Scan for the cell matching the given text and deliver its (x, y) coordinate at center. 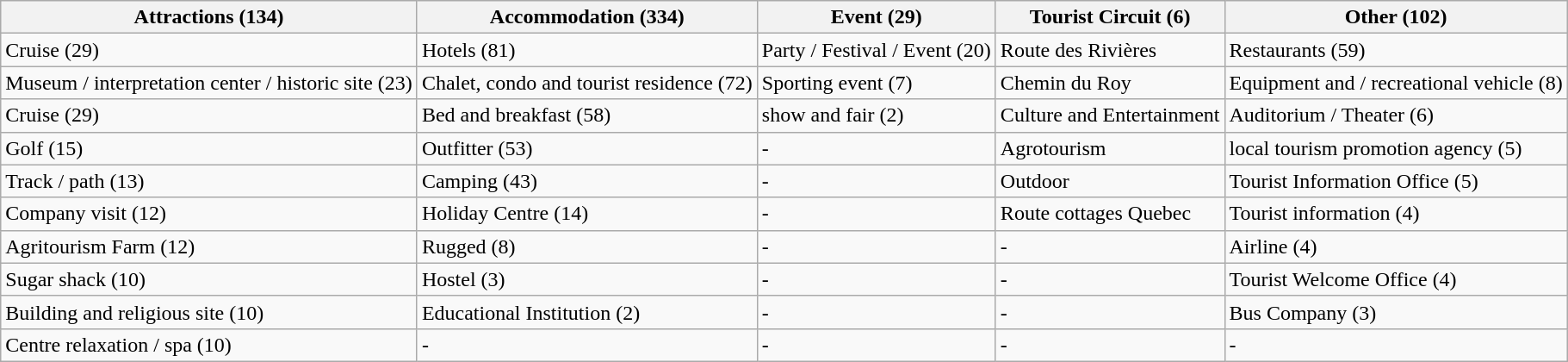
Golf (15) (209, 148)
Tourist Welcome Office (4) (1396, 279)
Event (29) (877, 17)
Hostel (3) (587, 279)
Party / Festival / Event (20) (877, 50)
Building and religious site (10) (209, 312)
Tourist Information Office (5) (1396, 181)
Track / path (13) (209, 181)
Outfitter (53) (587, 148)
Attractions (134) (209, 17)
Airline (4) (1396, 247)
Culture and Entertainment (1110, 115)
Holiday Centre (14) (587, 214)
Sporting event (7) (877, 83)
Tourist information (4) (1396, 214)
Camping (43) (587, 181)
Rugged (8) (587, 247)
local tourism promotion agency (5) (1396, 148)
Chalet, condo and tourist residence (72) (587, 83)
Educational Institution (2) (587, 312)
Sugar shack (10) (209, 279)
Bus Company (3) (1396, 312)
Other (102) (1396, 17)
Museum / interpretation center / historic site (23) (209, 83)
Centre relaxation / spa (10) (209, 345)
Accommodation (334) (587, 17)
Bed and breakfast (58) (587, 115)
Equipment and / recreational vehicle (8) (1396, 83)
Restaurants (59) (1396, 50)
Route cottages Quebec (1110, 214)
Chemin du Roy (1110, 83)
Auditorium / Theater (6) (1396, 115)
Company visit (12) (209, 214)
Agritourism Farm (12) (209, 247)
Hotels (81) (587, 50)
Agrotourism (1110, 148)
Route des Rivières (1110, 50)
Tourist Circuit (6) (1110, 17)
show and fair (2) (877, 115)
Outdoor (1110, 181)
